For the text-containing cell, return its midpoint in [x, y] coordinate format. 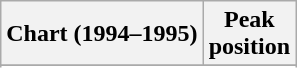
Chart (1994–1995) [102, 34]
Peakposition [249, 34]
